Return the (x, y) coordinate for the center point of the cell that contains the specified text.  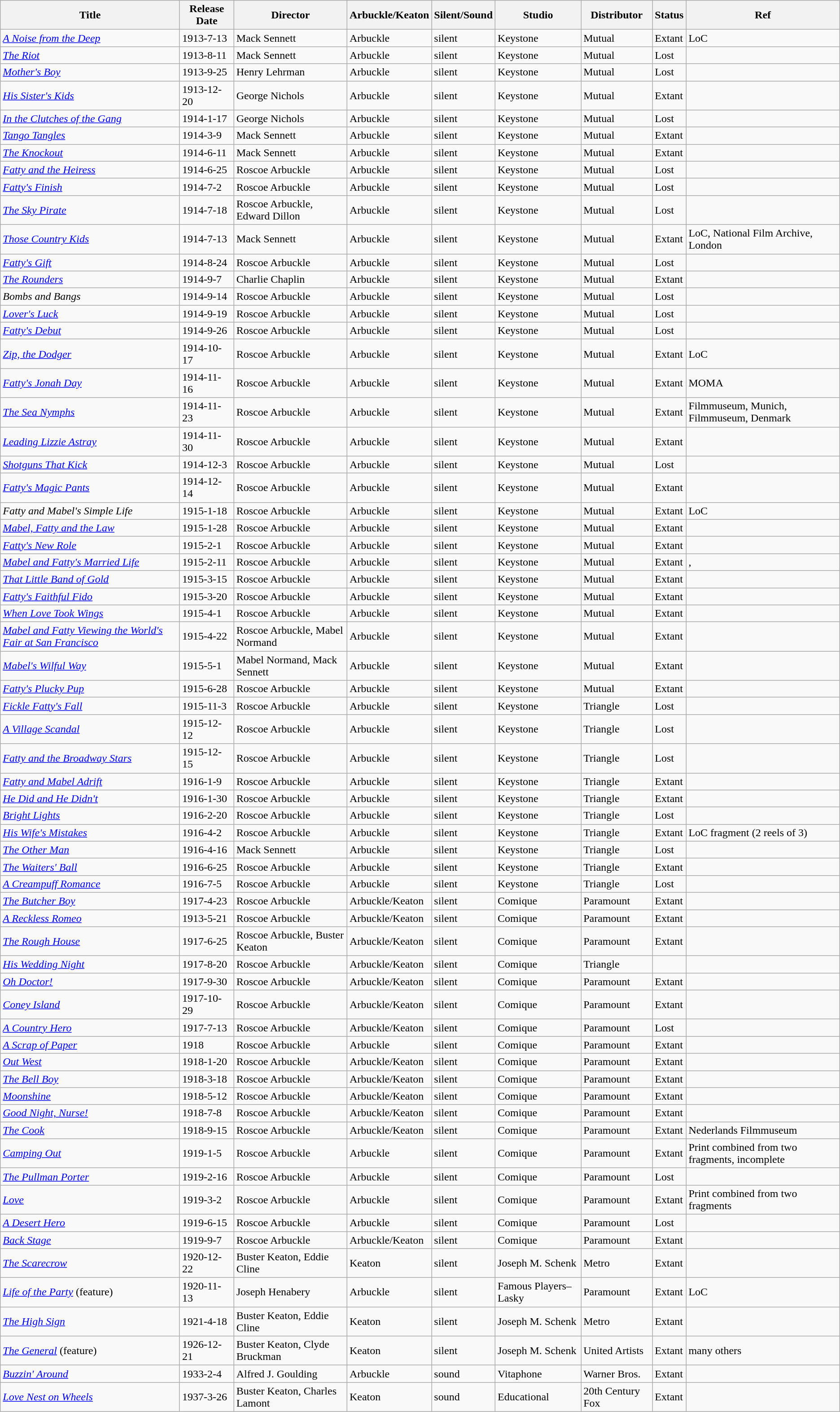
Mabel's Wilful Way (90, 666)
The Riot (90, 55)
1918-9-15 (206, 1130)
United Artists (617, 1351)
1914-8-24 (206, 263)
1914-1-17 (206, 118)
The General (feature) (90, 1351)
Vitaphone (538, 1374)
1918-3-18 (206, 1079)
Ref (763, 15)
1920-11-13 (206, 1293)
Good Night, Nurse! (90, 1113)
Roscoe Arbuckle, Buster Keaton (290, 942)
1933-2-4 (206, 1374)
1916-6-25 (206, 867)
Fatty's Gift (90, 263)
1913-7-13 (206, 38)
MOMA (763, 383)
1916-1-30 (206, 798)
1915-1-28 (206, 528)
Henry Lehrman (290, 72)
1916-4-2 (206, 833)
Mother's Boy (90, 72)
1920-12-22 (206, 1263)
Charlie Chaplin (290, 280)
Life of the Party (feature) (90, 1293)
Alfred J. Goulding (290, 1374)
Love Nest on Wheels (90, 1397)
Fatty's Faithful Fido (90, 596)
1917-9-30 (206, 982)
Lover's Luck (90, 314)
1913-12-20 (206, 95)
A Desert Hero (90, 1223)
Bombs and Bangs (90, 297)
1918-5-12 (206, 1096)
1914-9-7 (206, 280)
1915-2-1 (206, 545)
Oh Doctor! (90, 982)
Leading Lizzie Astray (90, 442)
The Scarecrow (90, 1263)
1919-2-16 (206, 1176)
Fatty's Magic Pants (90, 487)
The Cook (90, 1130)
The Pullman Porter (90, 1176)
1914-12-3 (206, 465)
Moonshine (90, 1096)
The Waiters' Ball (90, 867)
1914-6-25 (206, 170)
Print combined from two fragments (763, 1199)
1914-9-14 (206, 297)
His Wedding Night (90, 965)
Roscoe Arbuckle, Mabel Normand (290, 636)
Joseph Henabery (290, 1293)
1919-3-2 (206, 1199)
1917-6-25 (206, 942)
A Scrap of Paper (90, 1045)
1914-7-18 (206, 210)
1926-12-21 (206, 1351)
Warner Bros. (617, 1374)
Love (90, 1199)
Fatty and Mabel Adrift (90, 781)
Camping Out (90, 1153)
1915-5-1 (206, 666)
The Bell Boy (90, 1079)
When Love Took Wings (90, 614)
1914-9-19 (206, 314)
1914-6-11 (206, 153)
His Sister's Kids (90, 95)
Zip, the Dodger (90, 354)
Famous Players–Lasky (538, 1293)
Buzzin' Around (90, 1374)
Director (290, 15)
Release Date (206, 15)
1913-8-11 (206, 55)
1914-9-26 (206, 331)
1914-10-17 (206, 354)
Out West (90, 1062)
Fatty's Finish (90, 187)
The Rounders (90, 280)
Nederlands Filmmuseum (763, 1130)
The High Sign (90, 1321)
Fatty's Jonah Day (90, 383)
Coney Island (90, 1004)
1914-11-16 (206, 383)
A Noise from the Deep (90, 38)
Title (90, 15)
1915-3-15 (206, 579)
1918-7-8 (206, 1113)
Fatty and the Broadway Stars (90, 759)
1913-9-25 (206, 72)
1915-4-1 (206, 614)
1919-6-15 (206, 1223)
He Did and He Didn't (90, 798)
1917-4-23 (206, 901)
1914-11-23 (206, 412)
In the Clutches of the Gang (90, 118)
1916-7-5 (206, 884)
Tango Tangles (90, 136)
1916-1-9 (206, 781)
Back Stage (90, 1240)
1919-1-5 (206, 1153)
1915-11-3 (206, 706)
Those Country Kids (90, 239)
The Sea Nymphs (90, 412)
1914-3-9 (206, 136)
Silent/Sound (464, 15)
Buster Keaton, Charles Lamont (290, 1397)
1917-10-29 (206, 1004)
Fatty's Plucky Pup (90, 689)
The Butcher Boy (90, 901)
The Rough House (90, 942)
20th Century Fox (617, 1397)
1915-12-15 (206, 759)
1916-4-16 (206, 850)
1921-4-18 (206, 1321)
1915-1-18 (206, 511)
LoC fragment (2 reels of 3) (763, 833)
Print combined from two fragments, incomplete (763, 1153)
1919-9-7 (206, 1240)
1914-7-2 (206, 187)
A Creampuff Romance (90, 884)
1914-12-14 (206, 487)
1913-5-21 (206, 918)
Mabel and Fatty Viewing the World's Fair at San Francisco (90, 636)
Status (669, 15)
Fatty and the Heiress (90, 170)
1915-4-22 (206, 636)
Fatty's New Role (90, 545)
The Sky Pirate (90, 210)
1918 (206, 1045)
1915-6-28 (206, 689)
many others (763, 1351)
Fatty's Debut (90, 331)
1917-8-20 (206, 965)
Bright Lights (90, 816)
1914-7-13 (206, 239)
1914-11-30 (206, 442)
A Reckless Romeo (90, 918)
Mabel and Fatty's Married Life (90, 562)
1917-7-13 (206, 1028)
1918-1-20 (206, 1062)
Fatty and Mabel's Simple Life (90, 511)
1937-3-26 (206, 1397)
The Other Man (90, 850)
Studio (538, 15)
Fickle Fatty's Fall (90, 706)
A Village Scandal (90, 729)
Roscoe Arbuckle, Edward Dillon (290, 210)
The Knockout (90, 153)
Shotguns That Kick (90, 465)
A Country Hero (90, 1028)
1916-2-20 (206, 816)
That Little Band of Gold (90, 579)
1915-2-11 (206, 562)
1915-3-20 (206, 596)
1915-12-12 (206, 729)
His Wife's Mistakes (90, 833)
Mabel, Fatty and the Law (90, 528)
, (763, 562)
LoC, National Film Archive, London (763, 239)
Mabel Normand, Mack Sennett (290, 666)
Educational (538, 1397)
Filmmuseum, Munich, Filmmuseum, Denmark (763, 412)
Buster Keaton, Clyde Bruckman (290, 1351)
Distributor (617, 15)
